Pinpoint the cell where the given text exists, returning its [x, y] midpoint coordinate. 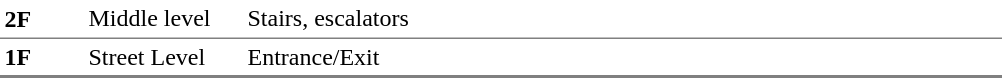
Street Level [164, 58]
Stairs, escalators [622, 20]
2F [42, 20]
Middle level [164, 20]
1F [42, 58]
Entrance/Exit [622, 58]
